Detect which cell encompasses the target text, then output its [x, y] center coordinate. 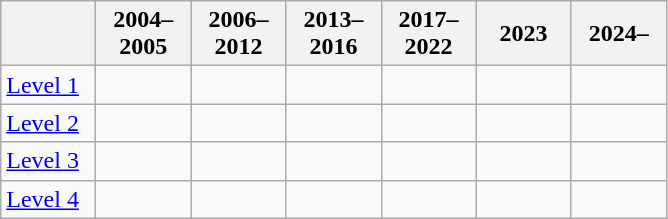
2004–2005 [144, 34]
Level 3 [48, 161]
Level 4 [48, 199]
2023 [524, 34]
2024– [618, 34]
2017–2022 [428, 34]
2006–2012 [238, 34]
Level 1 [48, 85]
Level 2 [48, 123]
2013–2016 [334, 34]
